Locate the cell with the specified text and output its (x, y) center coordinate. 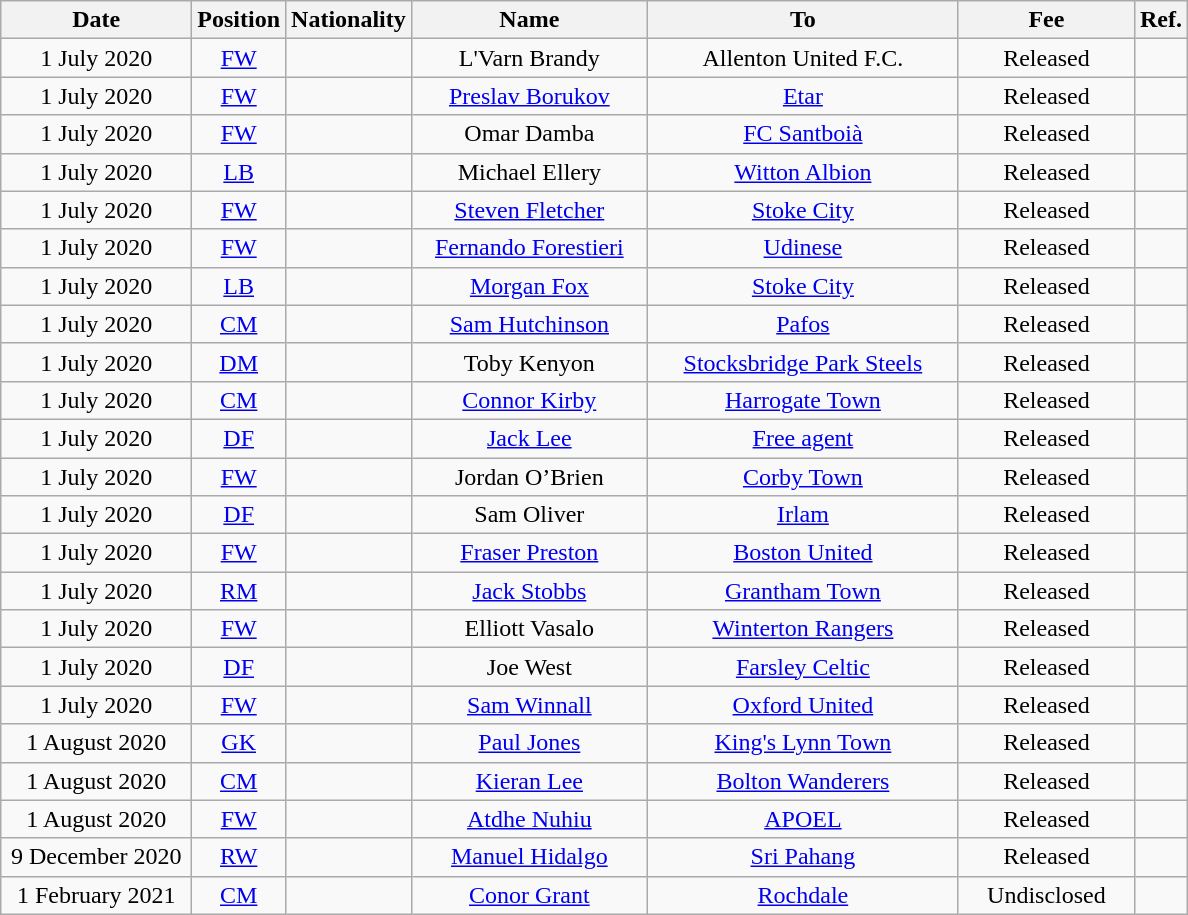
Undisclosed (1046, 895)
Fernando Forestieri (529, 248)
Atdhe Nuhiu (529, 819)
Udinese (802, 248)
Free agent (802, 438)
Irlam (802, 515)
DM (239, 362)
Grantham Town (802, 591)
Preslav Borukov (529, 96)
Sam Hutchinson (529, 324)
Nationality (349, 20)
Manuel Hidalgo (529, 857)
Bolton Wanderers (802, 781)
Harrogate Town (802, 400)
Kieran Lee (529, 781)
Winterton Rangers (802, 629)
RW (239, 857)
Allenton United F.C. (802, 58)
Pafos (802, 324)
Omar Damba (529, 134)
Stocksbridge Park Steels (802, 362)
Corby Town (802, 477)
Farsley Celtic (802, 667)
Sam Winnall (529, 705)
Jordan O’Brien (529, 477)
Joe West (529, 667)
Paul Jones (529, 743)
Conor Grant (529, 895)
Oxford United (802, 705)
Toby Kenyon (529, 362)
Fee (1046, 20)
Date (96, 20)
Sri Pahang (802, 857)
Connor Kirby (529, 400)
Morgan Fox (529, 286)
Witton Albion (802, 172)
Boston United (802, 553)
FC Santboià (802, 134)
Steven Fletcher (529, 210)
Sam Oliver (529, 515)
APOEL (802, 819)
King's Lynn Town (802, 743)
L'Varn Brandy (529, 58)
Elliott Vasalo (529, 629)
Ref. (1160, 20)
GK (239, 743)
Name (529, 20)
Fraser Preston (529, 553)
Rochdale (802, 895)
Jack Lee (529, 438)
Jack Stobbs (529, 591)
9 December 2020 (96, 857)
To (802, 20)
RM (239, 591)
Michael Ellery (529, 172)
1 February 2021 (96, 895)
Position (239, 20)
Etar (802, 96)
